Output the (X, Y) coordinate of the center of the cell containing the given text.  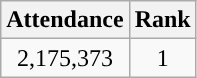
Attendance (65, 20)
1 (162, 58)
2,175,373 (65, 58)
Rank (162, 20)
